From the cell containing the given text, extract its center point as [x, y] coordinate. 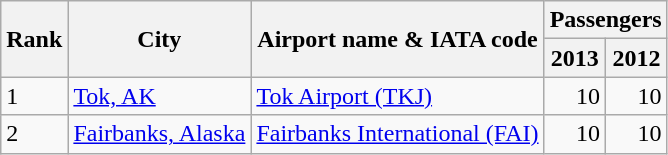
Fairbanks International (FAI) [398, 134]
1 [34, 96]
2012 [637, 58]
2013 [575, 58]
Tok Airport (TKJ) [398, 96]
2 [34, 134]
Passengers [606, 20]
Tok, AK [160, 96]
Airport name & IATA code [398, 39]
Rank [34, 39]
City [160, 39]
Fairbanks, Alaska [160, 134]
